Locate the cell with the specified text and output its [x, y] center coordinate. 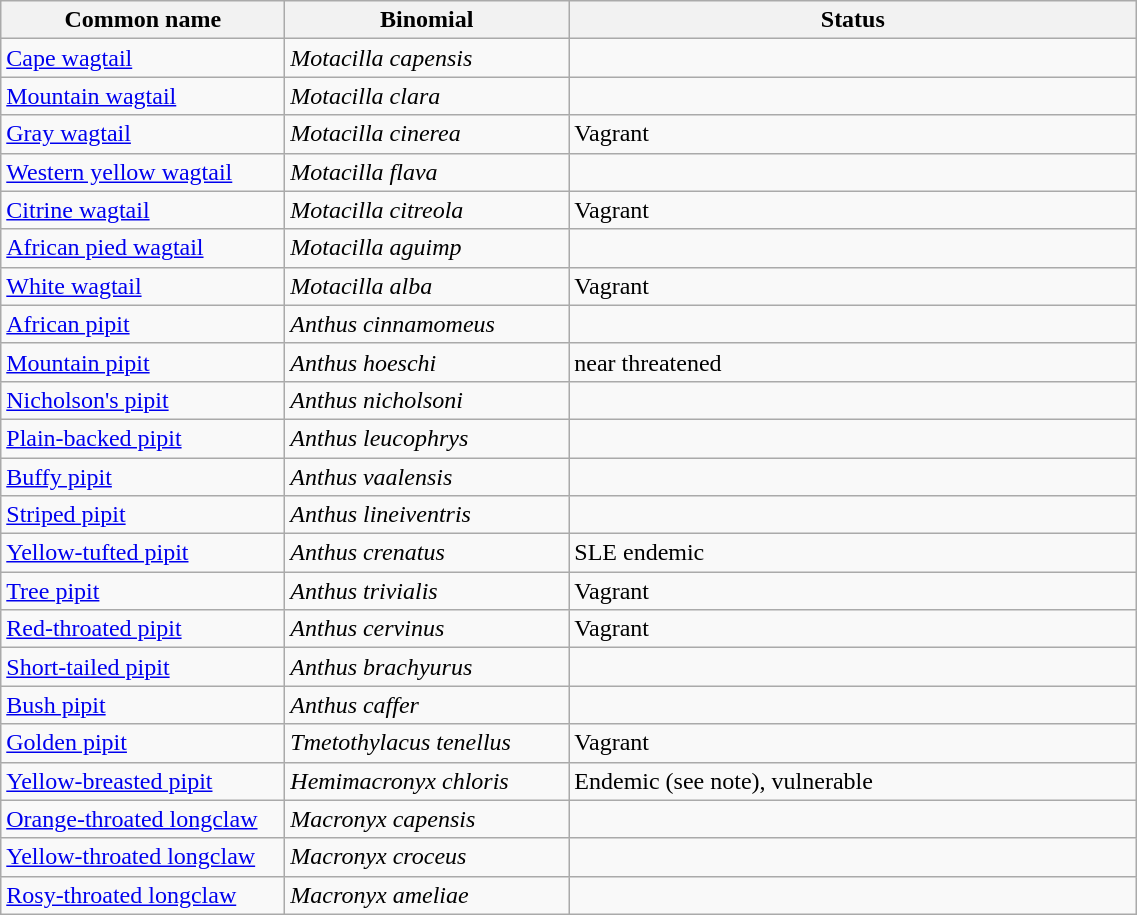
Tree pipit [143, 591]
Anthus trivialis [427, 591]
SLE endemic [853, 553]
Anthus crenatus [427, 553]
African pied wagtail [143, 248]
Anthus caffer [427, 705]
Orange-throated longclaw [143, 819]
Buffy pipit [143, 477]
Yellow-breasted pipit [143, 781]
Status [853, 20]
Rosy-throated longclaw [143, 895]
Yellow-throated longclaw [143, 857]
Hemimacronyx chloris [427, 781]
White wagtail [143, 286]
Anthus cervinus [427, 629]
Motacilla citreola [427, 210]
Bush pipit [143, 705]
Plain-backed pipit [143, 438]
near threatened [853, 362]
Anthus hoeschi [427, 362]
Macronyx ameliae [427, 895]
Short-tailed pipit [143, 667]
Endemic (see note), vulnerable [853, 781]
Mountain wagtail [143, 96]
Citrine wagtail [143, 210]
Western yellow wagtail [143, 172]
Mountain pipit [143, 362]
Motacilla clara [427, 96]
Macronyx croceus [427, 857]
Motacilla cinerea [427, 134]
Red-throated pipit [143, 629]
Motacilla flava [427, 172]
Anthus nicholsoni [427, 400]
Anthus brachyurus [427, 667]
Golden pipit [143, 743]
Gray wagtail [143, 134]
Common name [143, 20]
Yellow-tufted pipit [143, 553]
African pipit [143, 324]
Macronyx capensis [427, 819]
Motacilla aguimp [427, 248]
Tmetothylacus tenellus [427, 743]
Binomial [427, 20]
Anthus leucophrys [427, 438]
Anthus cinnamomeus [427, 324]
Cape wagtail [143, 58]
Nicholson's pipit [143, 400]
Motacilla capensis [427, 58]
Anthus lineiventris [427, 515]
Striped pipit [143, 515]
Anthus vaalensis [427, 477]
Motacilla alba [427, 286]
